For the text-containing cell, return its midpoint in [X, Y] coordinate format. 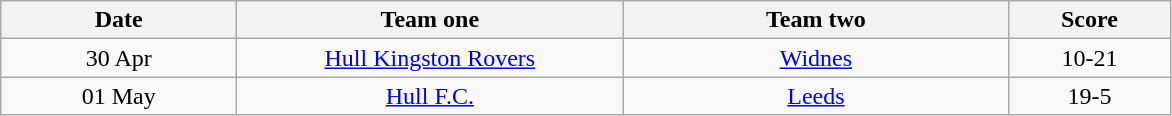
30 Apr [119, 58]
10-21 [1090, 58]
Team two [816, 20]
Hull F.C. [430, 96]
Date [119, 20]
01 May [119, 96]
Leeds [816, 96]
Score [1090, 20]
19-5 [1090, 96]
Hull Kingston Rovers [430, 58]
Team one [430, 20]
Widnes [816, 58]
